Provide the (x, y) coordinate of the cell's center where the given text is located.  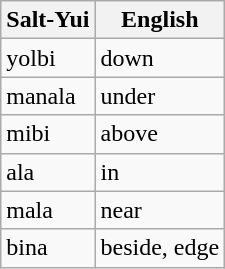
in (160, 172)
under (160, 96)
bina (48, 248)
yolbi (48, 58)
Salt-Yui (48, 20)
manala (48, 96)
mala (48, 210)
near (160, 210)
ala (48, 172)
down (160, 58)
above (160, 134)
English (160, 20)
beside, edge (160, 248)
mibi (48, 134)
